For the text-containing cell, return its midpoint in (X, Y) coordinate format. 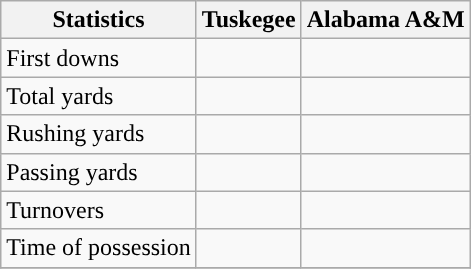
First downs (99, 58)
Time of possession (99, 248)
Passing yards (99, 172)
Rushing yards (99, 134)
Total yards (99, 96)
Statistics (99, 20)
Turnovers (99, 210)
Alabama A&M (386, 20)
Tuskegee (248, 20)
